Scan for the cell matching the given text and deliver its [X, Y] coordinate at center. 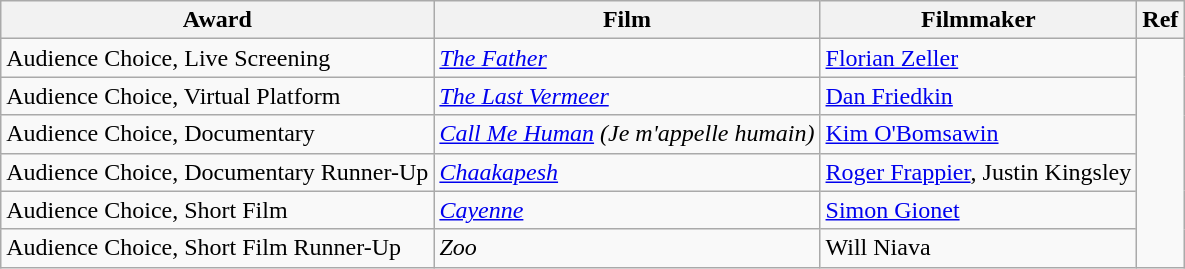
Kim O'Bomsawin [978, 134]
Audience Choice, Virtual Platform [218, 96]
Audience Choice, Short Film [218, 210]
Dan Friedkin [978, 96]
Audience Choice, Documentary Runner-Up [218, 172]
Audience Choice, Documentary [218, 134]
Will Niava [978, 248]
Call Me Human (Je m'appelle humain) [627, 134]
Filmmaker [978, 20]
Roger Frappier, Justin Kingsley [978, 172]
Film [627, 20]
Florian Zeller [978, 58]
Zoo [627, 248]
Cayenne [627, 210]
The Father [627, 58]
Audience Choice, Short Film Runner-Up [218, 248]
The Last Vermeer [627, 96]
Chaakapesh [627, 172]
Audience Choice, Live Screening [218, 58]
Ref [1160, 20]
Award [218, 20]
Simon Gionet [978, 210]
